Find where the given text appears and provide that cell's center as [X, Y] coordinate. 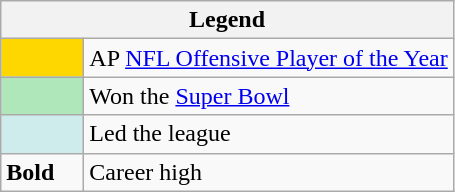
Won the Super Bowl [268, 96]
AP NFL Offensive Player of the Year [268, 58]
Bold [42, 172]
Career high [268, 172]
Legend [228, 20]
Led the league [268, 134]
